Return the [X, Y] coordinate for the center point of the cell that contains the specified text.  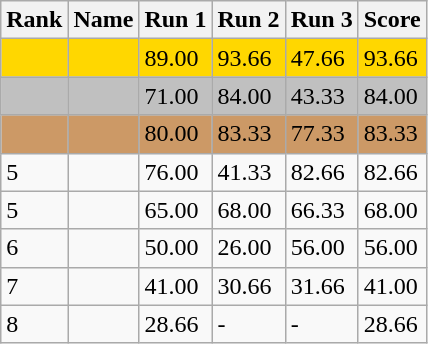
7 [34, 286]
31.66 [322, 286]
41.33 [248, 172]
26.00 [248, 248]
76.00 [176, 172]
30.66 [248, 286]
Rank [34, 20]
Run 3 [322, 20]
43.33 [322, 96]
71.00 [176, 96]
66.33 [322, 210]
Score [392, 20]
Run 1 [176, 20]
8 [34, 324]
Run 2 [248, 20]
77.33 [322, 134]
6 [34, 248]
47.66 [322, 58]
50.00 [176, 248]
65.00 [176, 210]
89.00 [176, 58]
80.00 [176, 134]
Name [104, 20]
